Find where the given text appears and provide that cell's center as [X, Y] coordinate. 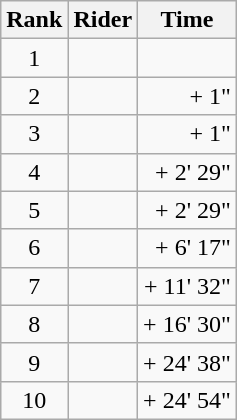
5 [34, 210]
Rider [103, 20]
+ 16' 30" [188, 324]
7 [34, 286]
4 [34, 172]
1 [34, 58]
Time [188, 20]
8 [34, 324]
6 [34, 248]
3 [34, 134]
+ 24' 54" [188, 400]
+ 11' 32" [188, 286]
10 [34, 400]
+ 24' 38" [188, 362]
Rank [34, 20]
+ 6' 17" [188, 248]
2 [34, 96]
9 [34, 362]
